Locate the cell with the specified text and output its [X, Y] center coordinate. 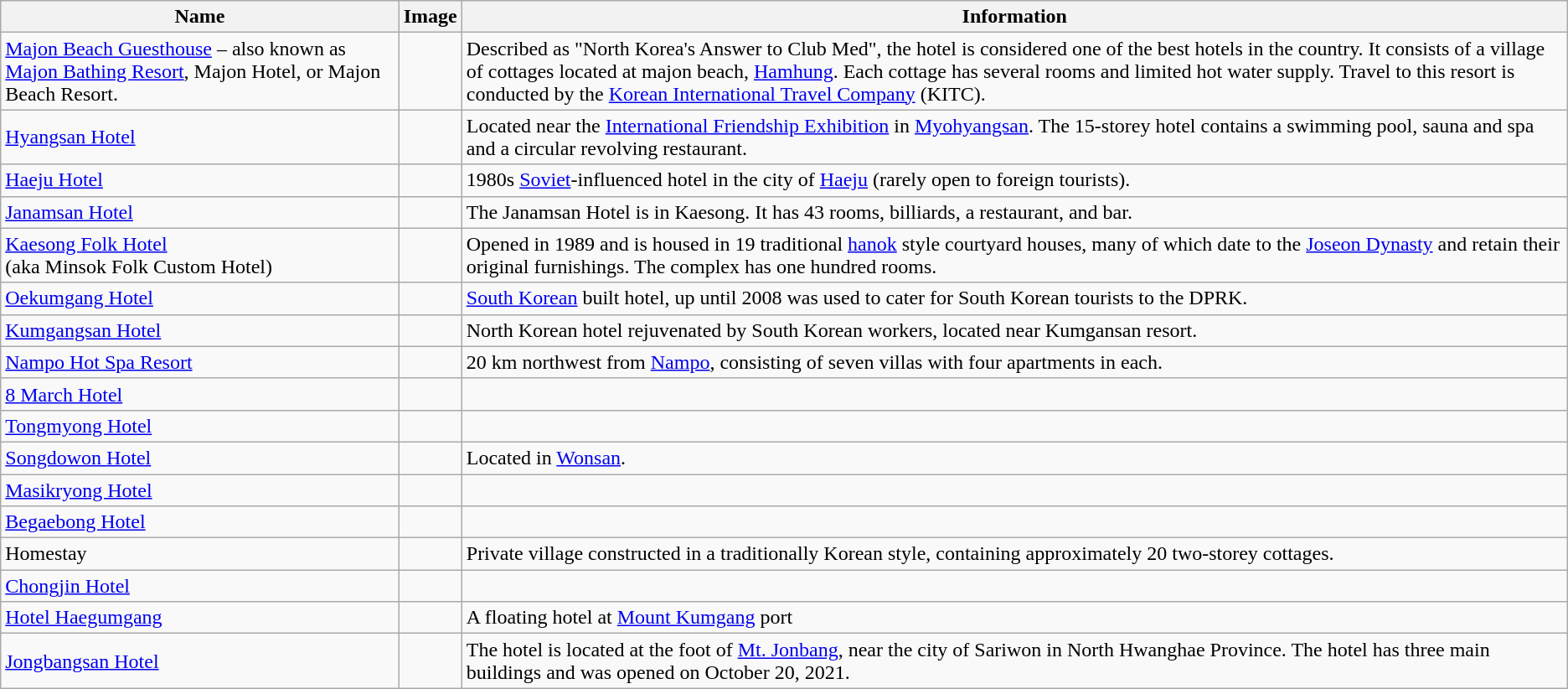
Begaebong Hotel [199, 522]
Image [431, 17]
Located in Wonsan. [1014, 458]
Tongmyong Hotel [199, 426]
Kumgangsan Hotel [199, 330]
The Janamsan Hotel is in Kaesong. It has 43 rooms, billiards, a restaurant, and bar. [1014, 212]
Hyangsan Hotel [199, 137]
Songdowon Hotel [199, 458]
Chongjin Hotel [199, 586]
8 March Hotel [199, 394]
Private village constructed in a traditionally Korean style, containing approximately 20 two-storey cottages. [1014, 554]
Masikryong Hotel [199, 490]
Homestay [199, 554]
Janamsan Hotel [199, 212]
Hotel Haegumgang [199, 618]
North Korean hotel rejuvenated by South Korean workers, located near Kumgansan resort. [1014, 330]
20 km northwest from Nampo, consisting of seven villas with four apartments in each. [1014, 362]
A floating hotel at Mount Kumgang port [1014, 618]
Oekumgang Hotel [199, 298]
Information [1014, 17]
Nampo Hot Spa Resort [199, 362]
1980s Soviet-influenced hotel in the city of Haeju (rarely open to foreign tourists). [1014, 180]
South Korean built hotel, up until 2008 was used to cater for South Korean tourists to the DPRK. [1014, 298]
Haeju Hotel [199, 180]
Name [199, 17]
Jongbangsan Hotel [199, 661]
Majon Beach Guesthouse – also known as Majon Bathing Resort, Majon Hotel, or Majon Beach Resort. [199, 71]
Kaesong Folk Hotel(aka Minsok Folk Custom Hotel) [199, 255]
